Extract the (x, y) coordinate from the center of the cell holding the provided text.  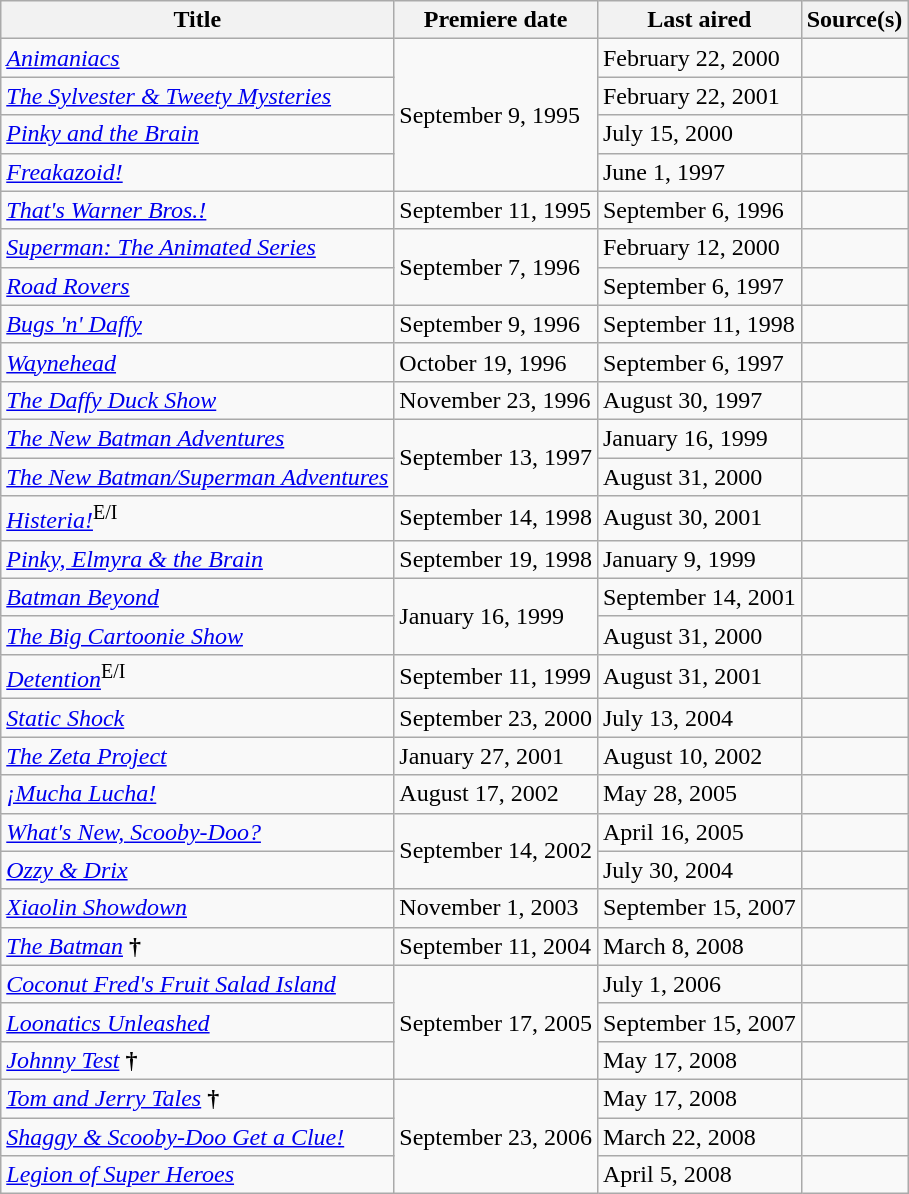
November 1, 2003 (496, 908)
September 9, 1995 (496, 115)
Animaniacs (198, 58)
The Zeta Project (198, 756)
Source(s) (854, 20)
March 8, 2008 (699, 946)
August 30, 2001 (699, 518)
May 28, 2005 (699, 794)
Freakazoid! (198, 172)
August 17, 2002 (496, 794)
The Big Cartoonie Show (198, 635)
July 13, 2004 (699, 718)
September 9, 1996 (496, 324)
Premiere date (496, 20)
The Batman † (198, 946)
September 11, 1995 (496, 210)
Coconut Fred's Fruit Salad Island (198, 984)
February 22, 2001 (699, 96)
September 11, 2004 (496, 946)
September 23, 2000 (496, 718)
June 1, 1997 (699, 172)
September 14, 2001 (699, 597)
Bugs 'n' Daffy (198, 324)
August 31, 2001 (699, 676)
November 23, 1996 (496, 400)
Pinky and the Brain (198, 134)
Superman: The Animated Series (198, 248)
Johnny Test † (198, 1060)
July 30, 2004 (699, 870)
September 11, 1999 (496, 676)
Loonatics Unleashed (198, 1022)
February 12, 2000 (699, 248)
Xiaolin Showdown (198, 908)
October 19, 1996 (496, 362)
April 16, 2005 (699, 832)
September 23, 2006 (496, 1136)
Last aired (699, 20)
August 30, 1997 (699, 400)
August 10, 2002 (699, 756)
September 11, 1998 (699, 324)
¡Mucha Lucha! (198, 794)
September 14, 2002 (496, 851)
The New Batman/Superman Adventures (198, 477)
September 19, 1998 (496, 559)
September 13, 1997 (496, 457)
What's New, Scooby-Doo? (198, 832)
January 27, 2001 (496, 756)
March 22, 2008 (699, 1137)
Ozzy & Drix (198, 870)
Title (198, 20)
April 5, 2008 (699, 1175)
July 1, 2006 (699, 984)
Tom and Jerry Tales † (198, 1098)
DetentionE/I (198, 676)
Shaggy & Scooby-Doo Get a Clue! (198, 1137)
July 15, 2000 (699, 134)
February 22, 2000 (699, 58)
Batman Beyond (198, 597)
Waynehead (198, 362)
The Daffy Duck Show (198, 400)
January 9, 1999 (699, 559)
Histeria!E/I (198, 518)
September 14, 1998 (496, 518)
Pinky, Elmyra & the Brain (198, 559)
The New Batman Adventures (198, 438)
That's Warner Bros.! (198, 210)
Road Rovers (198, 286)
September 6, 1996 (699, 210)
September 7, 1996 (496, 267)
September 17, 2005 (496, 1022)
Static Shock (198, 718)
The Sylvester & Tweety Mysteries (198, 96)
Legion of Super Heroes (198, 1175)
